Extract the [x, y] coordinate from the center of the cell holding the provided text.  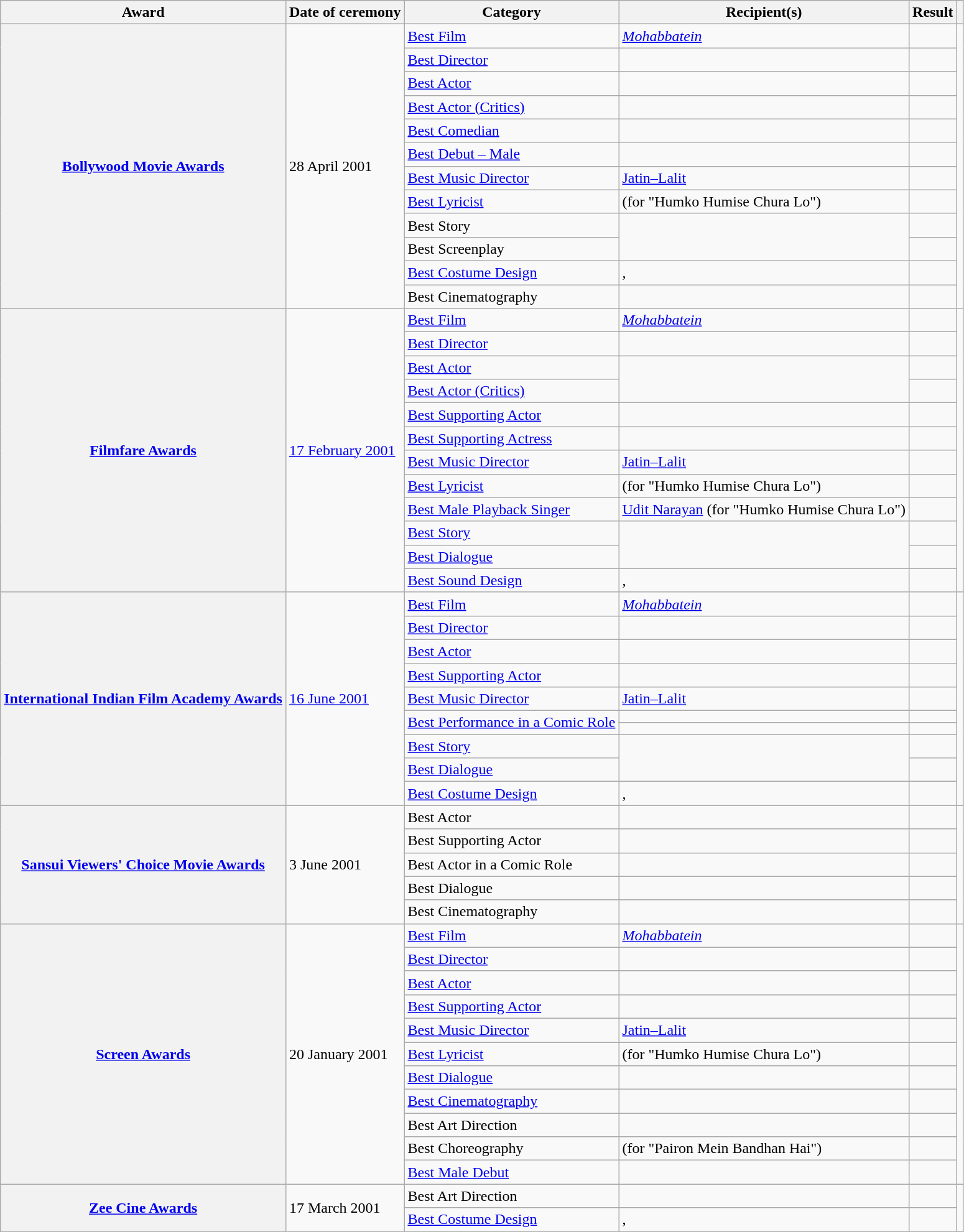
Best Comedian [511, 131]
(for "Pairon Mein Bandhan Hai") [764, 1149]
Result [933, 12]
Sansui Viewers' Choice Movie Awards [143, 864]
Bollywood Movie Awards [143, 167]
Date of ceremony [345, 12]
Best Choreography [511, 1149]
Best Supporting Actress [511, 438]
20 January 2001 [345, 1054]
Best Male Playback Singer [511, 509]
Best Actor in a Comic Role [511, 864]
17 February 2001 [345, 450]
Best Male Debut [511, 1172]
28 April 2001 [345, 167]
Recipient(s) [764, 12]
Best Screenplay [511, 249]
Best Performance in a Comic Role [511, 723]
3 June 2001 [345, 864]
Filmfare Awards [143, 450]
Udit Narayan (for "Humko Humise Chura Lo") [764, 509]
Screen Awards [143, 1054]
International Indian Film Academy Awards [143, 699]
Category [511, 12]
Best Sound Design [511, 580]
Award [143, 12]
16 June 2001 [345, 699]
Best Debut – Male [511, 154]
17 March 2001 [345, 1208]
Zee Cine Awards [143, 1208]
